Locate the cell with the specified text and output its [X, Y] center coordinate. 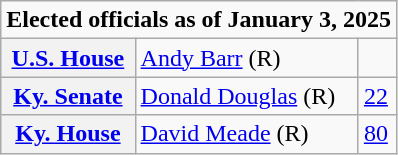
Donald Douglas (R) [246, 96]
80 [377, 134]
Andy Barr (R) [246, 58]
Ky. Senate [68, 96]
Elected officials as of January 3, 2025 [199, 20]
22 [377, 96]
David Meade (R) [246, 134]
Ky. House [68, 134]
U.S. House [68, 58]
